Scan for the cell matching the given text and deliver its [X, Y] coordinate at center. 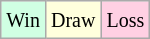
Win [24, 20]
Loss [126, 20]
Draw [72, 20]
